Extract the [x, y] coordinate from the center of the cell holding the provided text.  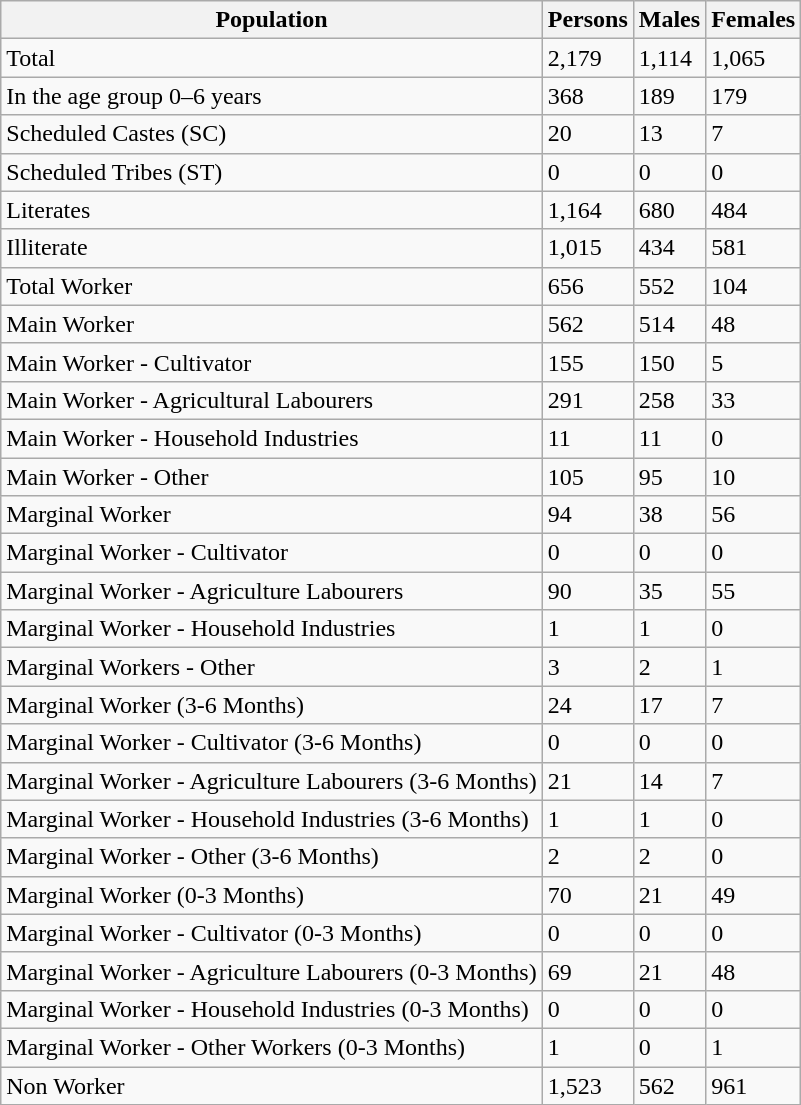
Marginal Worker - Household Industries [272, 629]
Marginal Worker - Cultivator [272, 553]
Marginal Worker - Household Industries (0-3 Months) [272, 1009]
1,164 [588, 210]
Main Worker [272, 324]
20 [588, 134]
69 [588, 971]
105 [588, 477]
Marginal Worker [272, 515]
Total Worker [272, 286]
1,523 [588, 1085]
35 [669, 591]
434 [669, 248]
95 [669, 477]
1,065 [754, 58]
49 [754, 895]
Marginal Worker (0-3 Months) [272, 895]
Marginal Worker - Cultivator (3-6 Months) [272, 743]
Total [272, 58]
38 [669, 515]
33 [754, 400]
581 [754, 248]
155 [588, 362]
1,015 [588, 248]
Scheduled Tribes (ST) [272, 172]
Marginal Worker - Agriculture Labourers (3-6 Months) [272, 781]
Marginal Worker - Household Industries (3-6 Months) [272, 819]
Marginal Worker - Other Workers (0-3 Months) [272, 1047]
17 [669, 705]
Females [754, 20]
Marginal Worker - Cultivator (0-3 Months) [272, 933]
150 [669, 362]
552 [669, 286]
14 [669, 781]
Main Worker - Household Industries [272, 438]
258 [669, 400]
90 [588, 591]
Illiterate [272, 248]
1,114 [669, 58]
Main Worker - Other [272, 477]
104 [754, 286]
Literates [272, 210]
56 [754, 515]
961 [754, 1085]
514 [669, 324]
2,179 [588, 58]
179 [754, 96]
5 [754, 362]
Marginal Worker - Other (3-6 Months) [272, 857]
Marginal Worker - Agriculture Labourers (0-3 Months) [272, 971]
94 [588, 515]
Main Worker - Agricultural Labourers [272, 400]
Non Worker [272, 1085]
Scheduled Castes (SC) [272, 134]
Marginal Workers - Other [272, 667]
Marginal Worker (3-6 Months) [272, 705]
Main Worker - Cultivator [272, 362]
291 [588, 400]
680 [669, 210]
Population [272, 20]
In the age group 0–6 years [272, 96]
189 [669, 96]
Males [669, 20]
Persons [588, 20]
13 [669, 134]
55 [754, 591]
70 [588, 895]
24 [588, 705]
10 [754, 477]
368 [588, 96]
656 [588, 286]
Marginal Worker - Agriculture Labourers [272, 591]
3 [588, 667]
484 [754, 210]
